Determine the [x, y] coordinate at the center of the cell enclosing the given text.  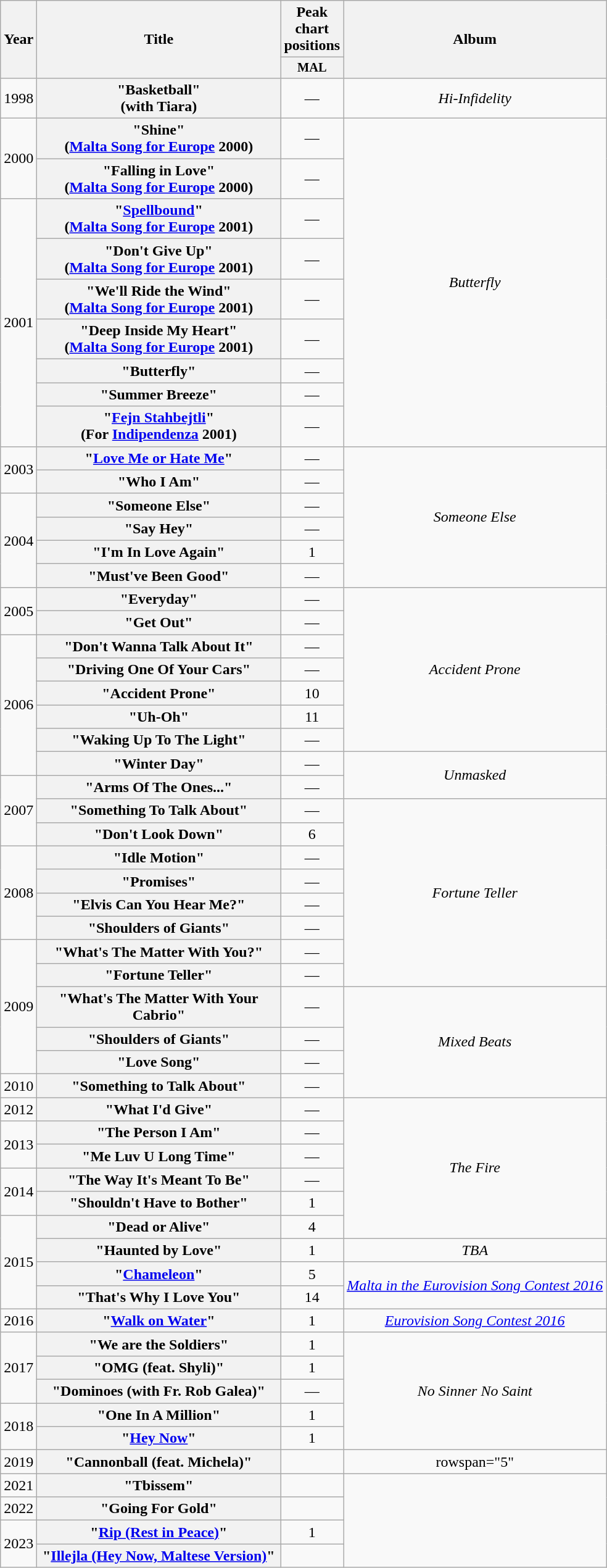
"What I'd Give" [159, 1109]
Peak chart positions [312, 29]
"Who I Am" [159, 482]
"Something to Talk About" [159, 1086]
"Waking Up To The Light" [159, 740]
"Summer Breeze" [159, 394]
"Going For Gold" [159, 1509]
5 [312, 1274]
2016 [19, 1320]
"Don't Wanna Talk About It" [159, 646]
2008 [19, 893]
"Must've Been Good" [159, 575]
"Winter Day" [159, 764]
Fortune Teller [475, 893]
2003 [19, 470]
"Falling in Love"(Malta Song for Europe 2000) [159, 179]
2022 [19, 1509]
"We'll Ride the Wind"(Malta Song for Europe 2001) [159, 299]
"Rip (Rest in Peace)" [159, 1532]
2018 [19, 1427]
Title [159, 40]
"Walk on Water" [159, 1320]
MAL [312, 68]
"Arms Of The Ones..." [159, 787]
TBA [475, 1250]
"Uh-Oh" [159, 717]
"Promises" [159, 881]
"Driving One Of Your Cars" [159, 670]
"Me Luv U Long Time" [159, 1156]
Butterfly [475, 283]
Malta in the Eurovision Song Contest 2016 [475, 1285]
Mixed Beats [475, 1042]
2010 [19, 1086]
"Hey Now" [159, 1438]
11 [312, 717]
"Something To Talk About" [159, 811]
"We are the Soldiers" [159, 1344]
"That's Why I Love You" [159, 1297]
Hi-Infidelity [475, 98]
"Butterfly" [159, 371]
2017 [19, 1367]
Year [19, 40]
"Dominoes (with Fr. Rob Galea)" [159, 1391]
2013 [19, 1145]
"What's The Matter With You?" [159, 951]
"One In A Million" [159, 1415]
1998 [19, 98]
"Fejn Stahbejtli"(For Indipendenza 2001) [159, 426]
"Don't Give Up"(Malta Song for Europe 2001) [159, 259]
2000 [19, 159]
"Fortune Teller" [159, 975]
"Basketball"(with Tiara) [159, 98]
"Everyday" [159, 599]
Eurovision Song Contest 2016 [475, 1320]
2019 [19, 1462]
Someone Else [475, 517]
"Accident Prone" [159, 693]
2015 [19, 1262]
Album [475, 40]
"The Way It's Meant To Be" [159, 1180]
"The Person I Am" [159, 1133]
"Love Song" [159, 1062]
"Idle Motion" [159, 857]
2021 [19, 1485]
2007 [19, 811]
The Fire [475, 1168]
"Get Out" [159, 623]
"Tbissem" [159, 1485]
"Spellbound"(Malta Song for Europe 2001) [159, 219]
"Illejla (Hey Now, Maltese Version)" [159, 1556]
2004 [19, 540]
rowspan="5" [475, 1462]
"Someone Else" [159, 505]
"Chameleon" [159, 1274]
6 [312, 834]
2001 [19, 322]
Unmasked [475, 775]
"Don't Look Down" [159, 834]
4 [312, 1227]
2012 [19, 1109]
"Say Hey" [159, 528]
No Sinner No Saint [475, 1391]
2005 [19, 611]
"Haunted by Love" [159, 1250]
2014 [19, 1191]
2023 [19, 1544]
"I'm In Love Again" [159, 552]
"What's The Matter With Your Cabrio" [159, 1007]
"Dead or Alive" [159, 1227]
"Elvis Can You Hear Me?" [159, 904]
"OMG (feat. Shyli)" [159, 1367]
"Love Me or Hate Me" [159, 458]
10 [312, 693]
"Cannonball (feat. Michela)" [159, 1462]
2009 [19, 1006]
14 [312, 1297]
"Shouldn't Have to Bother" [159, 1203]
2006 [19, 705]
Accident Prone [475, 669]
"Deep Inside My Heart"(Malta Song for Europe 2001) [159, 340]
"Shine"(Malta Song for Europe 2000) [159, 138]
